Provide the [x, y] coordinate of the cell's center where the given text is located.  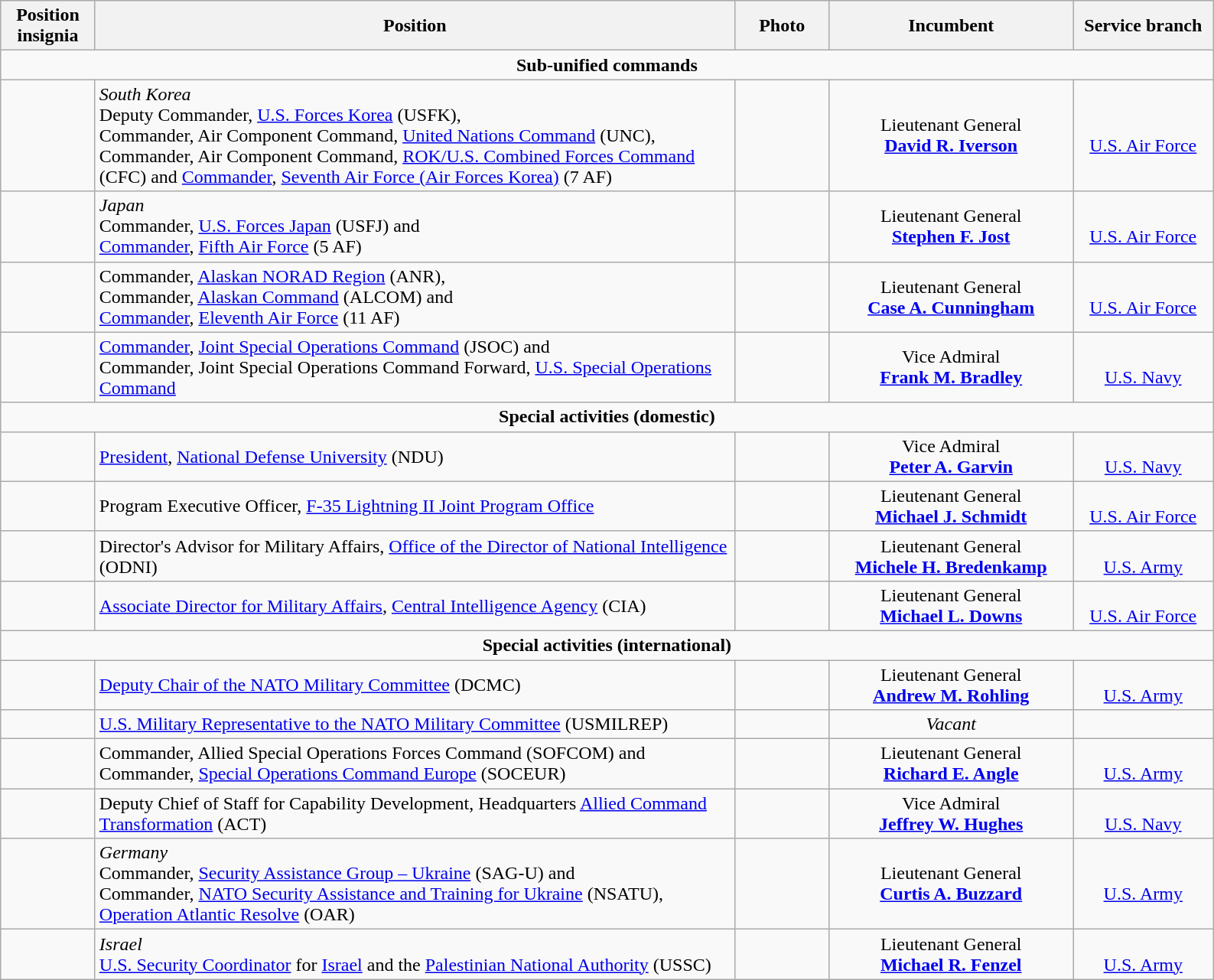
Sub-unified commands [607, 65]
Photo [782, 26]
Deputy Chief of Staff for Capability Development, Headquarters Allied Command Transformation (ACT) [415, 814]
IsraelU.S. Security Coordinator for Israel and the Palestinian National Authority (USSC) [415, 955]
Deputy Chair of the NATO Military Committee (DCMC) [415, 684]
Lieutenant GeneralStephen F. Jost [952, 226]
Lieutenant GeneralCase A. Cunningham [952, 297]
Special activities (international) [607, 645]
Lieutenant GeneralMichael L. Downs [952, 606]
Associate Director for Military Affairs, Central Intelligence Agency (CIA) [415, 606]
Vacant [952, 724]
Incumbent [952, 26]
Position [415, 26]
Director's Advisor for Military Affairs, Office of the Director of National Intelligence (ODNI) [415, 555]
President, National Defense University (NDU) [415, 456]
Vice AdmiralJeffrey W. Hughes [952, 814]
Commander, Joint Special Operations Command (JSOC) andCommander, Joint Special Operations Command Forward, U.S. Special Operations Command [415, 367]
Lieutenant GeneralDavid R. Iverson [952, 135]
Commander, Allied Special Operations Forces Command (SOFCOM) andCommander, Special Operations Command Europe (SOCEUR) [415, 763]
Lieutenant GeneralMichele H. Bredenkamp [952, 555]
Lieutenant GeneralMichael R. Fenzel [952, 955]
Lieutenant GeneralMichael J. Schmidt [952, 506]
Lieutenant GeneralRichard E. Angle [952, 763]
JapanCommander, U.S. Forces Japan (USFJ) andCommander, Fifth Air Force (5 AF) [415, 226]
Lieutenant GeneralAndrew M. Rohling [952, 684]
Position insignia [48, 26]
Vice AdmiralFrank M. Bradley [952, 367]
U.S. Military Representative to the NATO Military Committee (USMILREP) [415, 724]
Commander, Alaskan NORAD Region (ANR),Commander, Alaskan Command (ALCOM) andCommander, Eleventh Air Force (11 AF) [415, 297]
Service branch [1143, 26]
Lieutenant GeneralCurtis A. Buzzard [952, 884]
Special activities (domestic) [607, 417]
Vice AdmiralPeter A. Garvin [952, 456]
Program Executive Officer, F-35 Lightning II Joint Program Office [415, 506]
